Pinpoint the cell where the given text exists, returning its (x, y) midpoint coordinate. 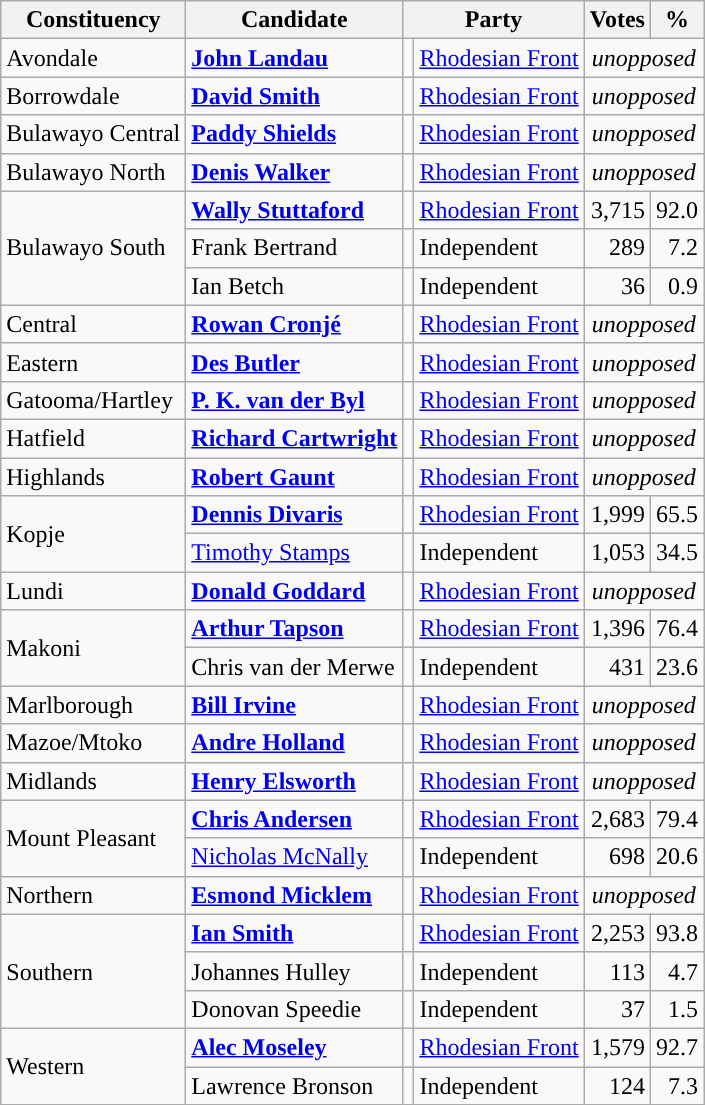
Makoni (94, 648)
79.4 (676, 819)
% (676, 20)
John Landau (294, 58)
Henry Elsworth (294, 781)
Votes (617, 20)
Dennis Divaris (294, 515)
Arthur Tapson (294, 629)
37 (617, 1009)
2,253 (617, 933)
Southern (94, 971)
Mazoe/Mtoko (94, 743)
Paddy Shields (294, 134)
Gatooma/Hartley (94, 400)
Eastern (94, 362)
Des Butler (294, 362)
Donald Goddard (294, 591)
Nicholas McNally (294, 857)
Avondale (94, 58)
Ian Smith (294, 933)
431 (617, 667)
698 (617, 857)
20.6 (676, 857)
1,579 (617, 1047)
Frank Bertrand (294, 248)
Bulawayo North (94, 172)
113 (617, 971)
Borrowdale (94, 96)
Marlborough (94, 705)
7.3 (676, 1085)
1,999 (617, 515)
Constituency (94, 20)
Chris van der Merwe (294, 667)
2,683 (617, 819)
Chris Andersen (294, 819)
Ian Betch (294, 286)
Bulawayo South (94, 248)
Esmond Micklem (294, 895)
Lawrence Bronson (294, 1085)
289 (617, 248)
P. K. van der Byl (294, 400)
Wally Stuttaford (294, 210)
Candidate (294, 20)
93.8 (676, 933)
1,396 (617, 629)
Kopje (94, 534)
Andre Holland (294, 743)
23.6 (676, 667)
0.9 (676, 286)
Bulawayo Central (94, 134)
Mount Pleasant (94, 838)
3,715 (617, 210)
Timothy Stamps (294, 553)
Highlands (94, 477)
36 (617, 286)
4.7 (676, 971)
1.5 (676, 1009)
124 (617, 1085)
Hatfield (94, 438)
1,053 (617, 553)
34.5 (676, 553)
Donovan Speedie (294, 1009)
92.0 (676, 210)
Western (94, 1066)
Rowan Cronjé (294, 324)
David Smith (294, 96)
Alec Moseley (294, 1047)
Northern (94, 895)
Midlands (94, 781)
76.4 (676, 629)
92.7 (676, 1047)
Lundi (94, 591)
Richard Cartwright (294, 438)
Bill Irvine (294, 705)
Johannes Hulley (294, 971)
7.2 (676, 248)
Party (494, 20)
Central (94, 324)
65.5 (676, 515)
Denis Walker (294, 172)
Robert Gaunt (294, 477)
